Identify which cell holds the provided text, then report its [x, y] central coordinate. 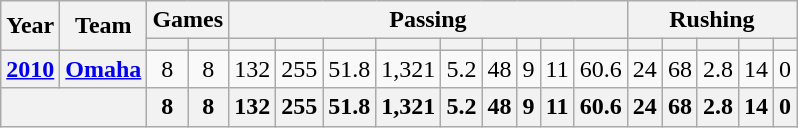
Passing [428, 20]
Omaha [104, 69]
2010 [30, 69]
Games [188, 20]
Team [104, 26]
Year [30, 26]
Rushing [712, 20]
